Pinpoint the cell where the given text exists, returning its (x, y) midpoint coordinate. 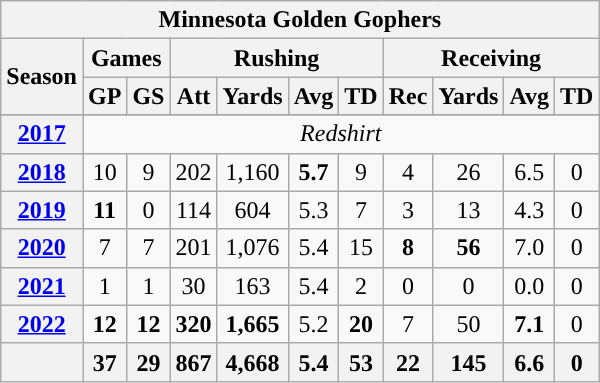
4,668 (252, 362)
1,076 (252, 248)
2019 (42, 210)
3 (408, 210)
5.7 (314, 172)
Season (42, 77)
20 (361, 324)
Games (126, 58)
201 (194, 248)
867 (194, 362)
Minnesota Golden Gophers (300, 20)
2017 (42, 134)
13 (468, 210)
5.3 (314, 210)
4.3 (530, 210)
53 (361, 362)
GS (148, 96)
10 (104, 172)
2020 (42, 248)
11 (104, 210)
320 (194, 324)
Att (194, 96)
Redshirt (340, 134)
2021 (42, 286)
5.2 (314, 324)
163 (252, 286)
37 (104, 362)
145 (468, 362)
15 (361, 248)
4 (408, 172)
2 (361, 286)
8 (408, 248)
0.0 (530, 286)
1,160 (252, 172)
Rec (408, 96)
30 (194, 286)
114 (194, 210)
26 (468, 172)
Receiving (491, 58)
2022 (42, 324)
50 (468, 324)
6.5 (530, 172)
604 (252, 210)
Rushing (276, 58)
GP (104, 96)
6.6 (530, 362)
22 (408, 362)
7.0 (530, 248)
202 (194, 172)
1,665 (252, 324)
2018 (42, 172)
29 (148, 362)
56 (468, 248)
7.1 (530, 324)
